Detect which cell encompasses the target text, then output its (X, Y) center coordinate. 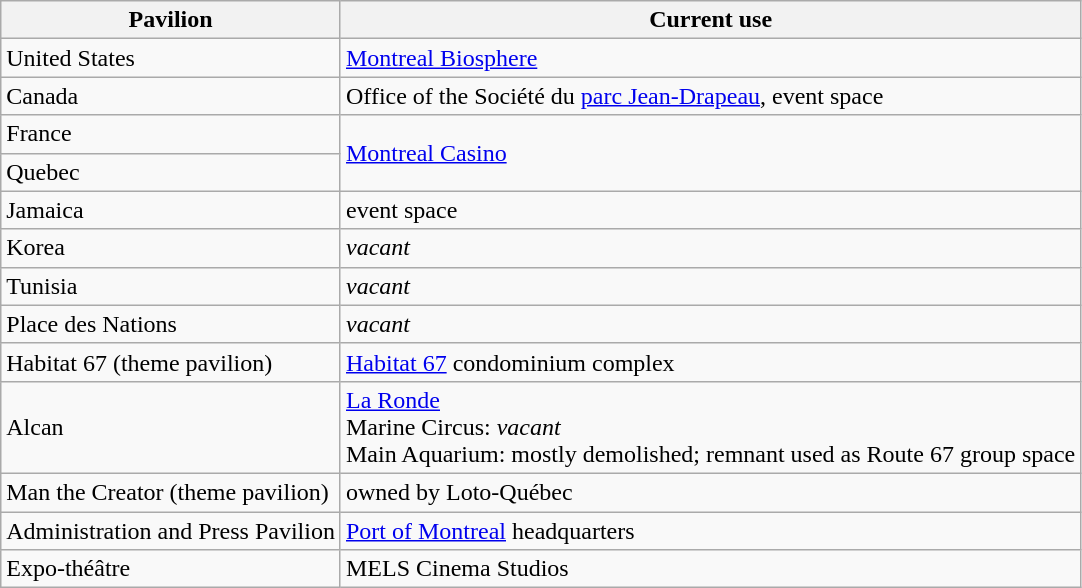
Habitat 67 condominium complex (710, 362)
Korea (171, 248)
Expo-théâtre (171, 569)
MELS Cinema Studios (710, 569)
Habitat 67 (theme pavilion) (171, 362)
Canada (171, 96)
United States (171, 58)
Montreal Casino (710, 153)
Port of Montreal headquarters (710, 531)
Quebec (171, 172)
Tunisia (171, 286)
Alcan (171, 427)
Office of the Société du parc Jean-Drapeau, event space (710, 96)
Current use (710, 20)
Place des Nations (171, 324)
Man the Creator (theme pavilion) (171, 492)
Administration and Press Pavilion (171, 531)
Montreal Biosphere (710, 58)
Jamaica (171, 210)
Pavilion (171, 20)
France (171, 134)
owned by Loto-Québec (710, 492)
event space (710, 210)
La RondeMarine Circus: vacantMain Aquarium: mostly demolished; remnant used as Route 67 group space (710, 427)
